Find where the given text appears and provide that cell's center as (x, y) coordinate. 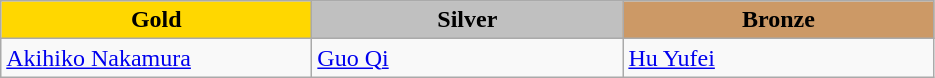
Silver (468, 20)
Bronze (778, 20)
Gold (156, 20)
Guo Qi (468, 58)
Hu Yufei (778, 58)
Akihiko Nakamura (156, 58)
